Locate the cell with the specified text and output its [X, Y] center coordinate. 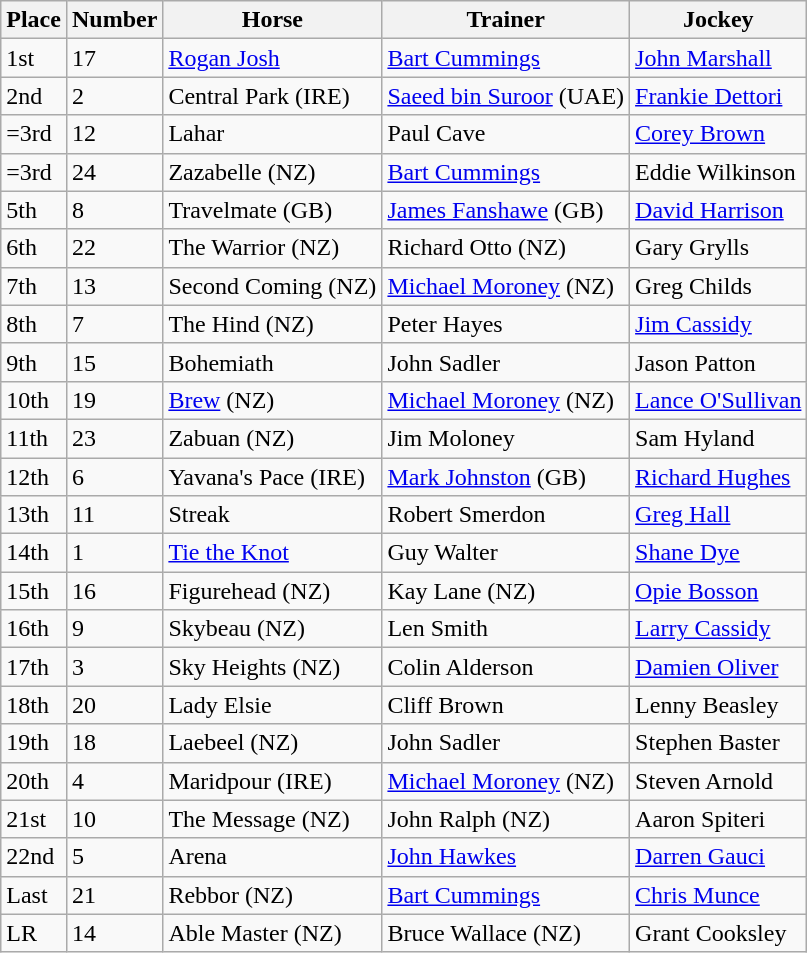
Streak [272, 515]
Second Coming (NZ) [272, 286]
12th [34, 477]
Gary Grylls [718, 248]
Paul Cave [506, 134]
19th [34, 743]
23 [114, 438]
2 [114, 96]
Bruce Wallace (NZ) [506, 933]
10 [114, 819]
Bohemiath [272, 362]
16 [114, 591]
Shane Dye [718, 553]
6 [114, 477]
20th [34, 781]
5 [114, 857]
Lady Elsie [272, 705]
Lenny Beasley [718, 705]
The Warrior (NZ) [272, 248]
12 [114, 134]
16th [34, 629]
24 [114, 172]
The Message (NZ) [272, 819]
Maridpour (IRE) [272, 781]
9th [34, 362]
Guy Walter [506, 553]
18 [114, 743]
15th [34, 591]
LR [34, 933]
14 [114, 933]
13 [114, 286]
Richard Hughes [718, 477]
21 [114, 895]
Sam Hyland [718, 438]
David Harrison [718, 210]
15 [114, 362]
13th [34, 515]
11th [34, 438]
22 [114, 248]
Lance O'Sullivan [718, 400]
Aaron Spiteri [718, 819]
Travelmate (GB) [272, 210]
5th [34, 210]
Frankie Dettori [718, 96]
8 [114, 210]
Chris Munce [718, 895]
Greg Hall [718, 515]
Brew (NZ) [272, 400]
Eddie Wilkinson [718, 172]
Zabuan (NZ) [272, 438]
6th [34, 248]
14th [34, 553]
Arena [272, 857]
Horse [272, 20]
Able Master (NZ) [272, 933]
The Hind (NZ) [272, 324]
17 [114, 58]
11 [114, 515]
Laebeel (NZ) [272, 743]
John Ralph (NZ) [506, 819]
Tie the Knot [272, 553]
Lahar [272, 134]
Mark Johnston (GB) [506, 477]
1 [114, 553]
3 [114, 667]
John Hawkes [506, 857]
Jim Cassidy [718, 324]
Zazabelle (NZ) [272, 172]
Richard Otto (NZ) [506, 248]
Rebbor (NZ) [272, 895]
John Marshall [718, 58]
Colin Alderson [506, 667]
Kay Lane (NZ) [506, 591]
Larry Cassidy [718, 629]
Jockey [718, 20]
Cliff Brown [506, 705]
Last [34, 895]
Place [34, 20]
Corey Brown [718, 134]
7th [34, 286]
Yavana's Pace (IRE) [272, 477]
Stephen Baster [718, 743]
19 [114, 400]
8th [34, 324]
Jason Patton [718, 362]
Robert Smerdon [506, 515]
4 [114, 781]
Darren Gauci [718, 857]
Skybeau (NZ) [272, 629]
James Fanshawe (GB) [506, 210]
Figurehead (NZ) [272, 591]
Trainer [506, 20]
Jim Moloney [506, 438]
22nd [34, 857]
Sky Heights (NZ) [272, 667]
Number [114, 20]
1st [34, 58]
9 [114, 629]
Steven Arnold [718, 781]
Len Smith [506, 629]
Central Park (IRE) [272, 96]
Greg Childs [718, 286]
Rogan Josh [272, 58]
Peter Hayes [506, 324]
18th [34, 705]
21st [34, 819]
Saeed bin Suroor (UAE) [506, 96]
10th [34, 400]
Damien Oliver [718, 667]
7 [114, 324]
Grant Cooksley [718, 933]
Opie Bosson [718, 591]
2nd [34, 96]
17th [34, 667]
20 [114, 705]
